Search for the cell housing the specified text and yield its (X, Y) center coordinate. 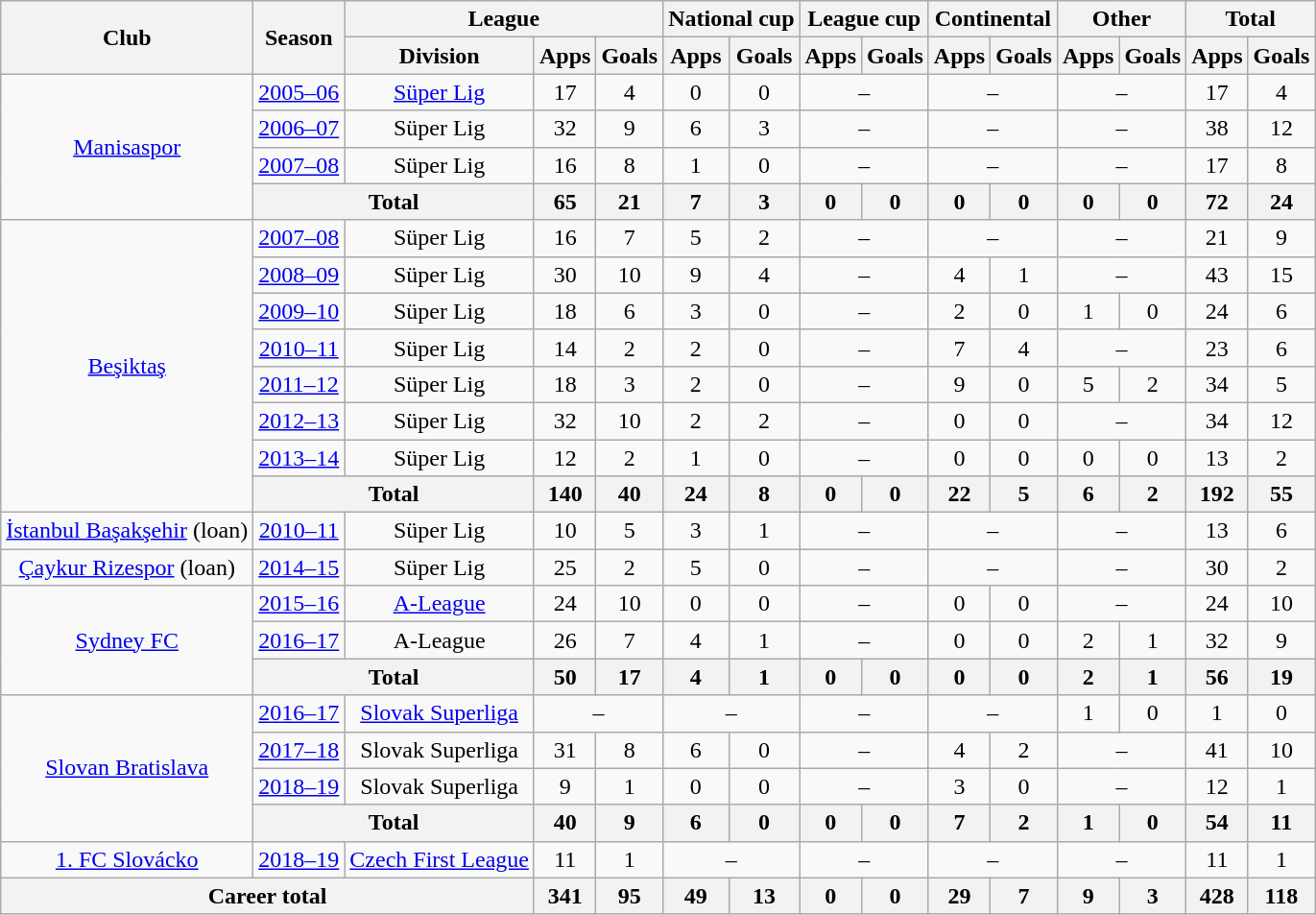
56 (1217, 677)
192 (1217, 494)
65 (564, 202)
2011–12 (299, 384)
55 (1281, 494)
2013–14 (299, 458)
43 (1217, 275)
14 (564, 348)
38 (1217, 129)
2008–09 (299, 275)
Career total (268, 896)
26 (564, 640)
2015–16 (299, 604)
2017–18 (299, 750)
29 (959, 896)
341 (564, 896)
118 (1281, 896)
Czech First League (440, 859)
2009–10 (299, 311)
15 (1281, 275)
National cup (731, 19)
19 (1281, 677)
49 (696, 896)
League cup (864, 19)
Other (1121, 19)
Season (299, 37)
428 (1217, 896)
25 (564, 567)
23 (1217, 348)
Continental (993, 19)
Slovan Bratislava (127, 768)
Division (440, 56)
2014–15 (299, 567)
2005–06 (299, 92)
Çaykur Rizespor (loan) (127, 567)
54 (1217, 823)
22 (959, 494)
2012–13 (299, 421)
Beşiktaş (127, 366)
31 (564, 750)
50 (564, 677)
41 (1217, 750)
Sydney FC (127, 640)
Club (127, 37)
Manisaspor (127, 147)
2006–07 (299, 129)
72 (1217, 202)
1. FC Slovácko (127, 859)
İstanbul Başakşehir (loan) (127, 531)
140 (564, 494)
95 (630, 896)
League (504, 19)
